Locate the cell with the specified text and output its (X, Y) center coordinate. 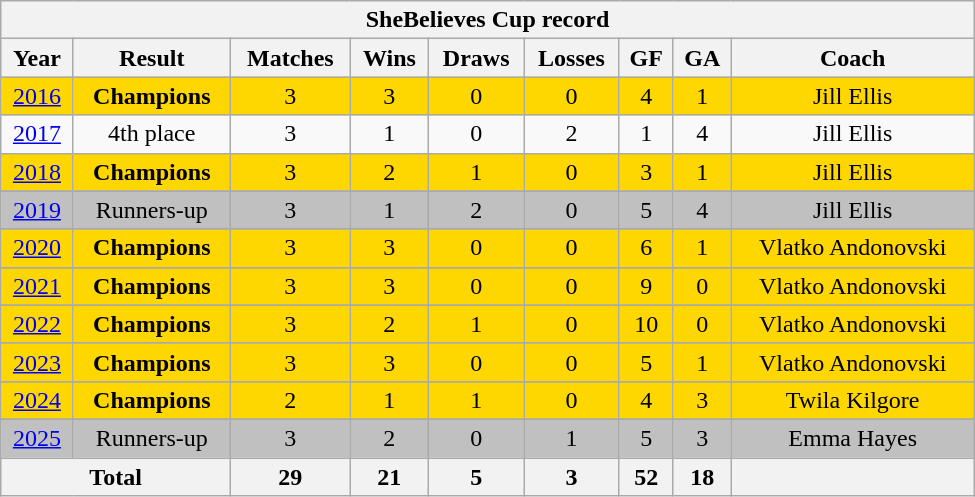
SheBelieves Cup record (488, 20)
2025 (37, 438)
Losses (572, 58)
10 (646, 324)
9 (646, 286)
2023 (37, 362)
Wins (389, 58)
2020 (37, 248)
21 (389, 477)
29 (290, 477)
2022 (37, 324)
Draws (476, 58)
Result (152, 58)
18 (702, 477)
2021 (37, 286)
2019 (37, 210)
6 (646, 248)
Coach (852, 58)
2016 (37, 96)
Total (116, 477)
2017 (37, 134)
Emma Hayes (852, 438)
GF (646, 58)
GA (702, 58)
4th place (152, 134)
2018 (37, 172)
Twila Kilgore (852, 400)
2024 (37, 400)
Matches (290, 58)
Year (37, 58)
52 (646, 477)
